Provide the (X, Y) coordinate of the cell's center where the given text is located.  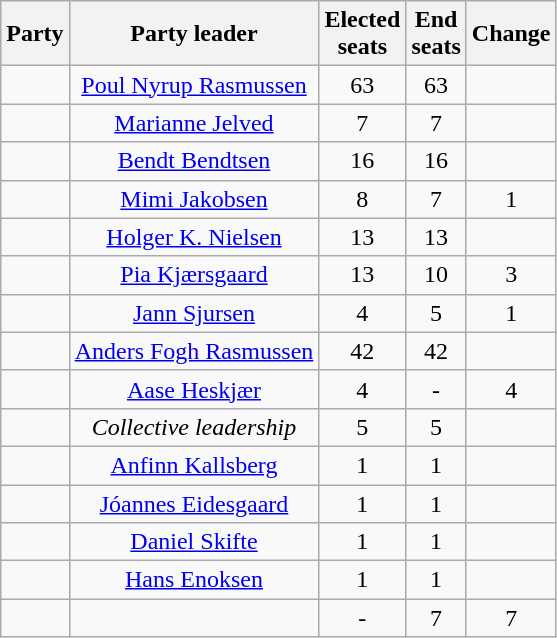
Anfinn Kallsberg (194, 465)
8 (362, 199)
Change (511, 34)
Jóannes Eidesgaard (194, 503)
10 (436, 275)
Bendt Bendtsen (194, 161)
Holger K. Nielsen (194, 237)
Aase Heskjær (194, 389)
Jann Sjursen (194, 313)
Party leader (194, 34)
Mimi Jakobsen (194, 199)
Anders Fogh Rasmussen (194, 351)
Hans Enoksen (194, 580)
Pia Kjærsgaard (194, 275)
Party (35, 34)
Daniel Skifte (194, 542)
Marianne Jelved (194, 123)
Electedseats (362, 34)
3 (511, 275)
Collective leadership (194, 427)
Poul Nyrup Rasmussen (194, 85)
Endseats (436, 34)
